Identify which cell holds the provided text, then report its [X, Y] central coordinate. 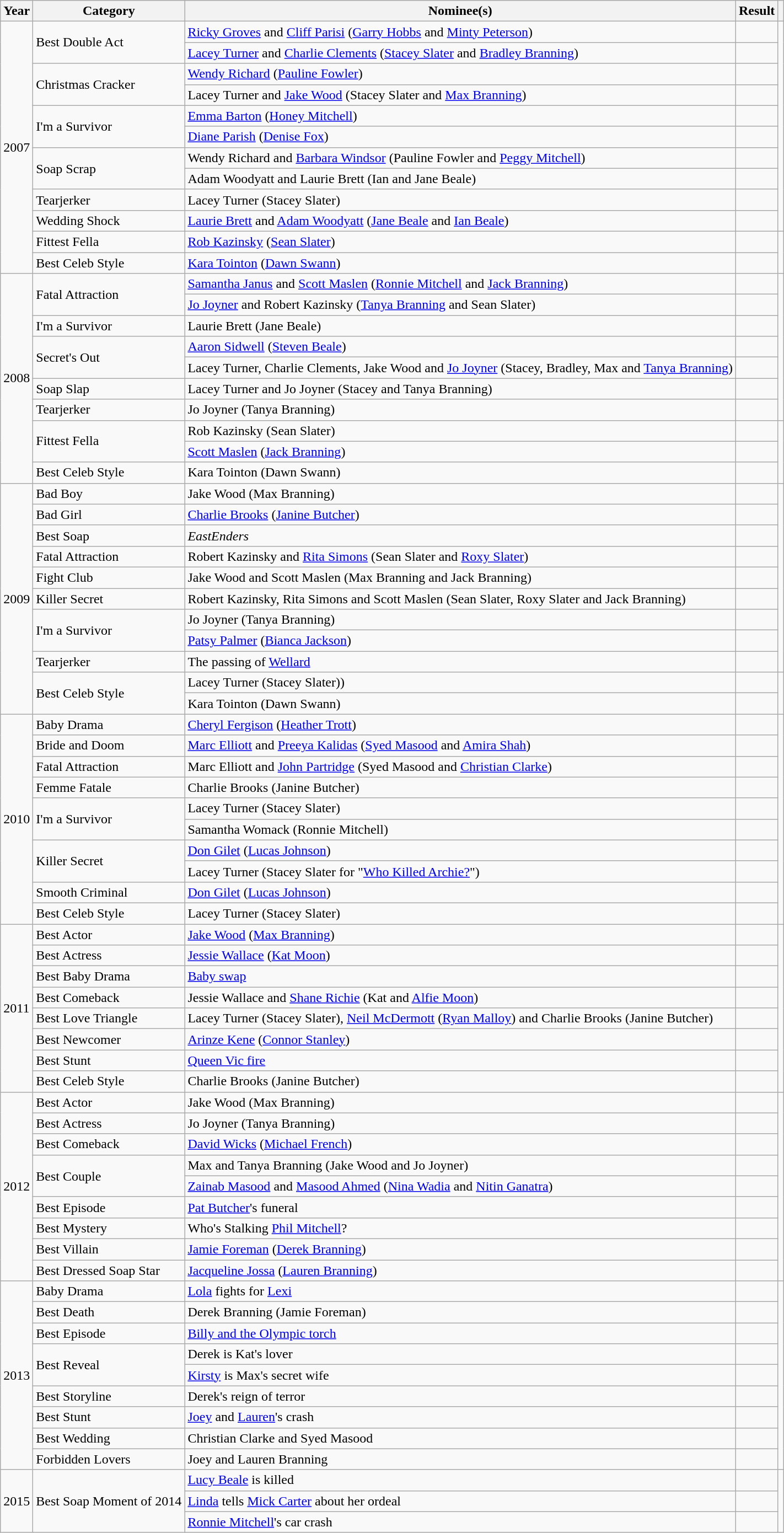
Patsy Palmer (Bianca Jackson) [460, 641]
Samantha Womack (Ronnie Mitchell) [460, 829]
Diane Parish (Denise Fox) [460, 137]
Nominee(s) [460, 11]
Samantha Janus and Scott Maslen (Ronnie Mitchell and Jack Branning) [460, 284]
Derek is Kat's lover [460, 1354]
Best Death [109, 1312]
2010 [17, 819]
Ronnie Mitchell's car crash [460, 1522]
Robert Kazinsky, Rita Simons and Scott Maslen (Sean Slater, Roxy Slater and Jack Branning) [460, 598]
Zainab Masood and Masood Ahmed (Nina Wadia and Nitin Ganatra) [460, 1186]
Best Dressed Soap Star [109, 1270]
Wendy Richard (Pauline Fowler) [460, 74]
Best Newcomer [109, 1039]
Lacey Turner and Charlie Clements (Stacey Slater and Bradley Branning) [460, 53]
Derek's reign of terror [460, 1396]
Adam Woodyatt and Laurie Brett (Ian and Jane Beale) [460, 179]
Lacey Turner (Stacey Slater for "Who Killed Archie?") [460, 871]
Best Love Triangle [109, 1019]
Femme Fatale [109, 787]
Best Soap Moment of 2014 [109, 1501]
Lacey Turner (Stacey Slater), Neil McDermott (Ryan Malloy) and Charlie Brooks (Janine Butcher) [460, 1019]
Jacqueline Jossa (Lauren Branning) [460, 1270]
Pat Butcher's funeral [460, 1207]
Secret's Out [109, 357]
The passing of Wellard [460, 662]
Year [17, 11]
Smooth Criminal [109, 892]
Scott Maslen (Jack Branning) [460, 452]
Marc Elliott and Preeya Kalidas (Syed Masood and Amira Shah) [460, 746]
Marc Elliott and John Partridge (Syed Masood and Christian Clarke) [460, 766]
Christian Clarke and Syed Masood [460, 1438]
Forbidden Lovers [109, 1459]
Arinze Kene (Connor Stanley) [460, 1039]
Derek Branning (Jamie Foreman) [460, 1312]
Baby swap [460, 977]
Lacey Turner, Charlie Clements, Jake Wood and Jo Joyner (Stacey, Bradley, Max and Tanya Branning) [460, 368]
Joey and Lauren's crash [460, 1417]
Lacey Turner and Jo Joyner (Stacey and Tanya Branning) [460, 389]
Ricky Groves and Cliff Parisi (Garry Hobbs and Minty Peterson) [460, 32]
Emma Barton (Honey Mitchell) [460, 116]
Soap Scrap [109, 168]
2007 [17, 148]
Max and Tanya Branning (Jake Wood and Jo Joyner) [460, 1165]
Jessie Wallace and Shane Richie (Kat and Alfie Moon) [460, 998]
Best Couple [109, 1176]
Best Villain [109, 1249]
Robert Kazinsky and Rita Simons (Sean Slater and Roxy Slater) [460, 556]
Best Wedding [109, 1438]
Bad Boy [109, 494]
Fight Club [109, 577]
Best Baby Drama [109, 977]
Best Soap [109, 535]
Bad Girl [109, 514]
2015 [17, 1501]
Who's Stalking Phil Mitchell? [460, 1228]
Aaron Sidwell (Steven Beale) [460, 347]
Kirsty is Max's secret wife [460, 1375]
Jake Wood and Scott Maslen (Max Branning and Jack Branning) [460, 577]
Laurie Brett (Jane Beale) [460, 326]
Lucy Beale is killed [460, 1480]
Wedding Shock [109, 221]
Queen Vic fire [460, 1060]
Best Double Act [109, 42]
Jessie Wallace (Kat Moon) [460, 956]
2009 [17, 599]
2013 [17, 1375]
Best Mystery [109, 1228]
Result [756, 11]
Bride and Doom [109, 746]
2008 [17, 378]
Jo Joyner and Robert Kazinsky (Tanya Branning and Sean Slater) [460, 305]
2012 [17, 1187]
David Wicks (Michael French) [460, 1144]
Lacey Turner and Jake Wood (Stacey Slater and Max Branning) [460, 95]
Linda tells Mick Carter about her ordeal [460, 1501]
Jamie Foreman (Derek Branning) [460, 1249]
Lola fights for Lexi [460, 1291]
Laurie Brett and Adam Woodyatt (Jane Beale and Ian Beale) [460, 221]
EastEnders [460, 535]
Soap Slap [109, 389]
Billy and the Olympic torch [460, 1333]
Christmas Cracker [109, 84]
Category [109, 11]
Best Reveal [109, 1365]
Cheryl Fergison (Heather Trott) [460, 725]
Wendy Richard and Barbara Windsor (Pauline Fowler and Peggy Mitchell) [460, 158]
Best Storyline [109, 1396]
Lacey Turner (Stacey Slater)) [460, 683]
2011 [17, 1008]
Joey and Lauren Branning [460, 1459]
